Extract the [x, y] coordinate from the center of the cell holding the provided text.  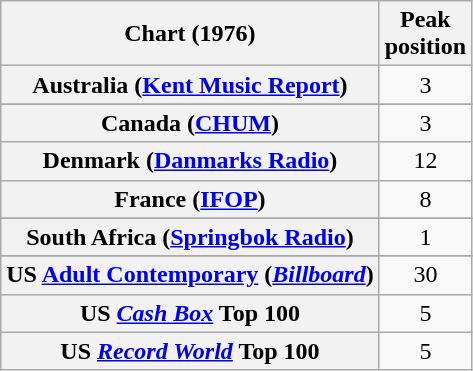
US Adult Contemporary (Billboard) [190, 275]
US Cash Box Top 100 [190, 313]
Australia (Kent Music Report) [190, 85]
South Africa (Springbok Radio) [190, 237]
Denmark (Danmarks Radio) [190, 161]
Peakposition [425, 34]
8 [425, 199]
France (IFOP) [190, 199]
Chart (1976) [190, 34]
30 [425, 275]
12 [425, 161]
US Record World Top 100 [190, 351]
Canada (CHUM) [190, 123]
1 [425, 237]
